For the text-containing cell, return its midpoint in [X, Y] coordinate format. 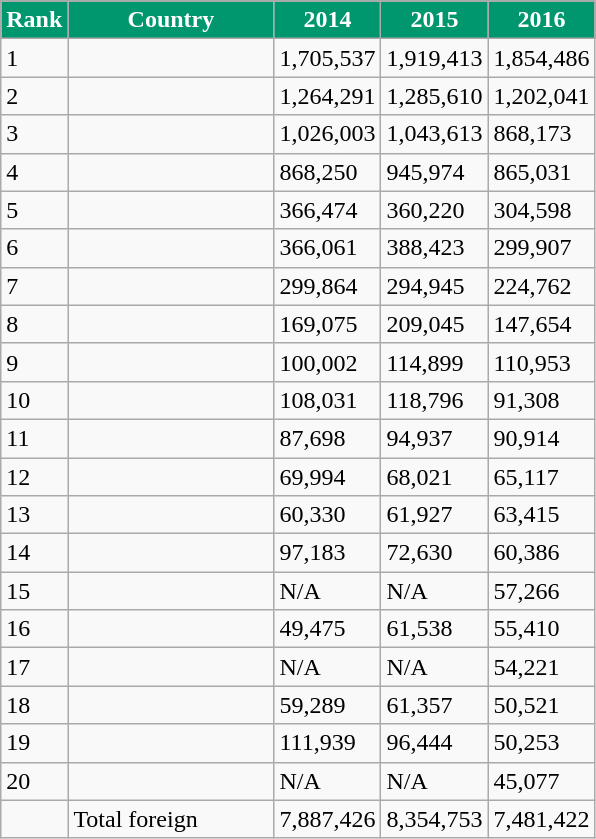
59,289 [328, 705]
Total foreign [171, 819]
7,481,422 [542, 819]
5 [34, 210]
16 [34, 629]
9 [34, 362]
11 [34, 438]
14 [34, 553]
7,887,426 [328, 819]
1,854,486 [542, 58]
366,061 [328, 248]
299,907 [542, 248]
1,264,291 [328, 96]
1,026,003 [328, 134]
388,423 [434, 248]
945,974 [434, 172]
2014 [328, 20]
868,250 [328, 172]
114,899 [434, 362]
8 [34, 324]
60,330 [328, 515]
69,994 [328, 477]
169,075 [328, 324]
6 [34, 248]
209,045 [434, 324]
55,410 [542, 629]
868,173 [542, 134]
Country [171, 20]
57,266 [542, 591]
3 [34, 134]
20 [34, 781]
110,953 [542, 362]
61,927 [434, 515]
118,796 [434, 400]
4 [34, 172]
865,031 [542, 172]
97,183 [328, 553]
94,937 [434, 438]
49,475 [328, 629]
87,698 [328, 438]
72,630 [434, 553]
63,415 [542, 515]
1,202,041 [542, 96]
2015 [434, 20]
68,021 [434, 477]
299,864 [328, 286]
96,444 [434, 743]
13 [34, 515]
366,474 [328, 210]
19 [34, 743]
60,386 [542, 553]
147,654 [542, 324]
108,031 [328, 400]
1,919,413 [434, 58]
224,762 [542, 286]
100,002 [328, 362]
15 [34, 591]
Rank [34, 20]
54,221 [542, 667]
304,598 [542, 210]
12 [34, 477]
1,705,537 [328, 58]
90,914 [542, 438]
360,220 [434, 210]
1,285,610 [434, 96]
18 [34, 705]
17 [34, 667]
45,077 [542, 781]
2016 [542, 20]
10 [34, 400]
1 [34, 58]
50,253 [542, 743]
2 [34, 96]
91,308 [542, 400]
1,043,613 [434, 134]
61,538 [434, 629]
7 [34, 286]
294,945 [434, 286]
8,354,753 [434, 819]
50,521 [542, 705]
65,117 [542, 477]
61,357 [434, 705]
111,939 [328, 743]
